Pinpoint the cell where the given text exists, returning its [x, y] midpoint coordinate. 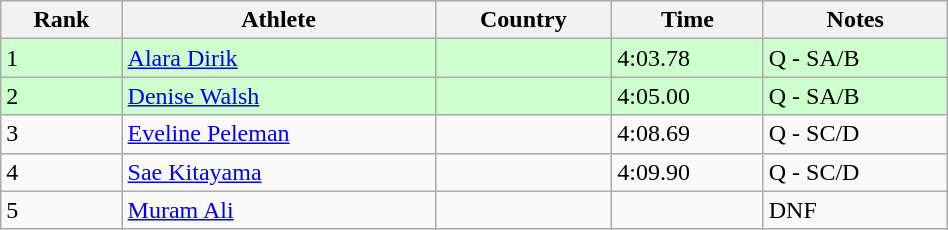
Country [524, 20]
Alara Dirik [278, 58]
1 [62, 58]
Rank [62, 20]
4:08.69 [688, 134]
Time [688, 20]
3 [62, 134]
Eveline Peleman [278, 134]
5 [62, 210]
Athlete [278, 20]
Notes [855, 20]
4:03.78 [688, 58]
Sae Kitayama [278, 172]
DNF [855, 210]
Denise Walsh [278, 96]
4:05.00 [688, 96]
4 [62, 172]
4:09.90 [688, 172]
2 [62, 96]
Muram Ali [278, 210]
